Identify which cell holds the provided text, then report its [X, Y] central coordinate. 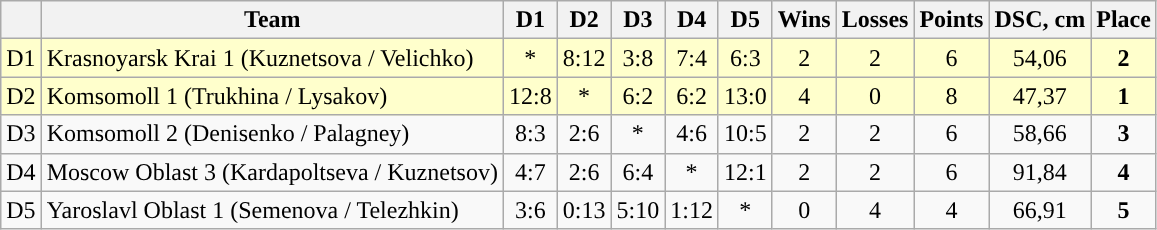
Points [952, 20]
Yaroslavl Oblast 1 (Semenova / Telezhkin) [272, 210]
12:1 [745, 172]
58,66 [1040, 134]
0:13 [584, 210]
Krasnoyarsk Krai 1 (Kuznetsova / Velichko) [272, 58]
3:8 [638, 58]
6:4 [638, 172]
12:8 [530, 96]
66,91 [1040, 210]
4:7 [530, 172]
6:3 [745, 58]
47,37 [1040, 96]
Place [1124, 20]
3 [1124, 134]
Losses [875, 20]
91,84 [1040, 172]
8:12 [584, 58]
10:5 [745, 134]
Komsomoll 2 (Denisenko / Palagney) [272, 134]
1:12 [692, 210]
5:10 [638, 210]
DSC, cm [1040, 20]
Team [272, 20]
1 [1124, 96]
Komsomoll 1 (Trukhina / Lysakov) [272, 96]
3:6 [530, 210]
54,06 [1040, 58]
Wins [804, 20]
4:6 [692, 134]
13:0 [745, 96]
Moscow Oblast 3 (Kardapoltseva / Kuznetsov) [272, 172]
8 [952, 96]
8:3 [530, 134]
7:4 [692, 58]
5 [1124, 210]
